Locate the cell with the specified text and output its [X, Y] center coordinate. 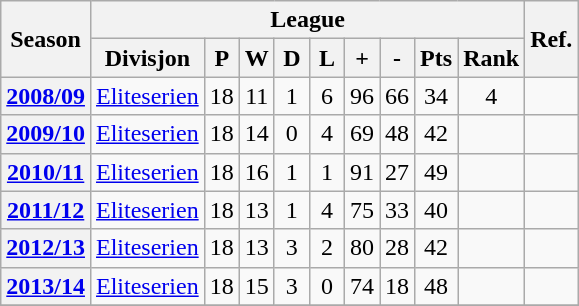
2011/12 [46, 210]
33 [398, 210]
L [326, 58]
2008/09 [46, 96]
2009/10 [46, 134]
69 [362, 134]
P [222, 58]
34 [436, 96]
Ref. [552, 39]
2012/13 [46, 248]
80 [362, 248]
Season [46, 39]
14 [256, 134]
2 [326, 248]
91 [362, 172]
40 [436, 210]
- [398, 58]
16 [256, 172]
96 [362, 96]
74 [362, 286]
28 [398, 248]
75 [362, 210]
League [307, 20]
Pts [436, 58]
W [256, 58]
6 [326, 96]
D [292, 58]
+ [362, 58]
2013/14 [46, 286]
Rank [492, 58]
11 [256, 96]
49 [436, 172]
66 [398, 96]
27 [398, 172]
2010/11 [46, 172]
Divisjon [147, 58]
15 [256, 286]
